Locate the cell with the specified text and output its (X, Y) center coordinate. 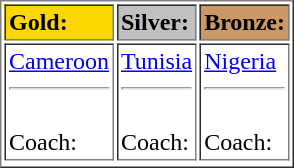
NigeriaCoach: (245, 102)
TunisiaCoach: (156, 102)
Silver: (156, 22)
Gold: (58, 22)
CameroonCoach: (58, 102)
Bronze: (245, 22)
